Search for the cell housing the specified text and yield its (X, Y) center coordinate. 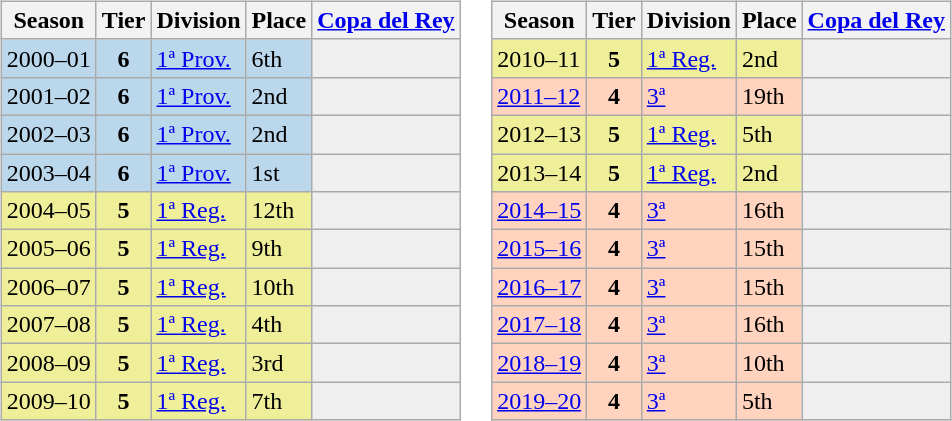
1st (279, 173)
2002–03 (48, 134)
2000–01 (48, 58)
7th (279, 401)
2008–09 (48, 363)
2004–05 (48, 211)
2016–17 (540, 287)
2003–04 (48, 173)
4th (279, 325)
2007–08 (48, 325)
9th (279, 249)
2005–06 (48, 249)
2009–10 (48, 401)
12th (279, 211)
2012–13 (540, 134)
2019–20 (540, 401)
19th (769, 96)
2006–07 (48, 287)
2013–14 (540, 173)
2017–18 (540, 325)
2010–11 (540, 58)
6th (279, 58)
2014–15 (540, 211)
2015–16 (540, 249)
3rd (279, 363)
2018–19 (540, 363)
2001–02 (48, 96)
2011–12 (540, 96)
